Output the [X, Y] coordinate of the center of the cell containing the given text.  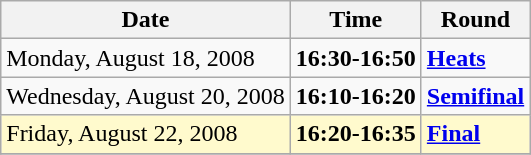
Time [356, 20]
Semifinal [475, 96]
Date [146, 20]
16:30-16:50 [356, 58]
Round [475, 20]
16:10-16:20 [356, 96]
Wednesday, August 20, 2008 [146, 96]
Final [475, 134]
Heats [475, 58]
Friday, August 22, 2008 [146, 134]
16:20-16:35 [356, 134]
Monday, August 18, 2008 [146, 58]
